Identify which cell holds the provided text, then report its (x, y) central coordinate. 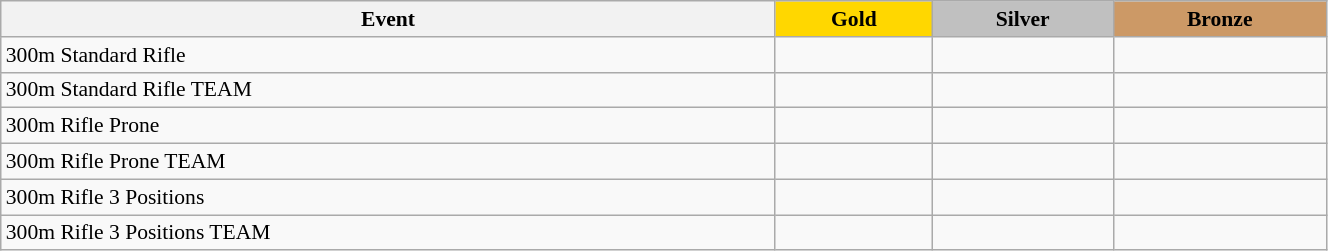
Silver (1022, 19)
300m Rifle 3 Positions TEAM (388, 233)
Bronze (1220, 19)
300m Rifle 3 Positions (388, 197)
300m Rifle Prone (388, 126)
Event (388, 19)
300m Rifle Prone TEAM (388, 162)
300m Standard Rifle (388, 55)
300m Standard Rifle TEAM (388, 90)
Gold (854, 19)
